Provide the [X, Y] coordinate of the cell's center where the given text is located.  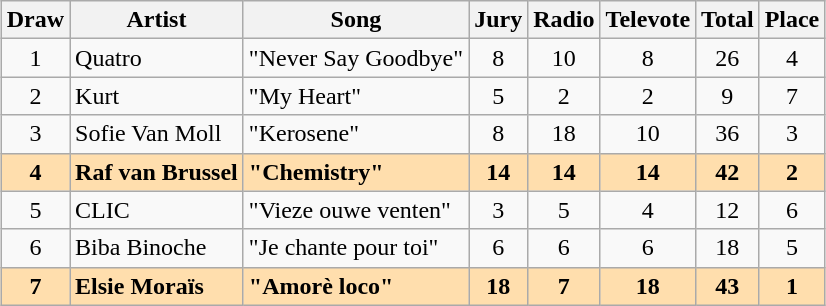
42 [728, 172]
Kurt [157, 96]
Elsie Moraïs [157, 286]
"Vieze ouwe venten" [356, 210]
36 [728, 134]
9 [728, 96]
Raf van Brussel [157, 172]
26 [728, 58]
"Kerosene" [356, 134]
Artist [157, 20]
"Never Say Goodbye" [356, 58]
Song [356, 20]
Place [792, 20]
Sofie Van Moll [157, 134]
"Chemistry" [356, 172]
"My Heart" [356, 96]
"Je chante pour toi" [356, 248]
Televote [648, 20]
"Amorè loco" [356, 286]
43 [728, 286]
Total [728, 20]
Quatro [157, 58]
12 [728, 210]
Draw [35, 20]
Radio [564, 20]
CLIC [157, 210]
Biba Binoche [157, 248]
Jury [498, 20]
